Locate the cell with the specified text and output its (X, Y) center coordinate. 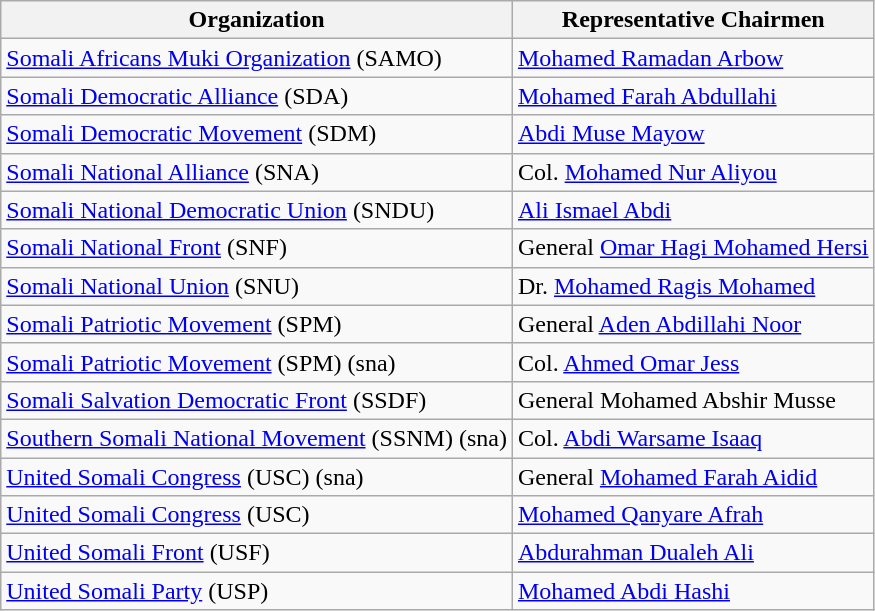
Somali National Democratic Union (SNDU) (257, 210)
Organization (257, 20)
Representative Chairmen (693, 20)
Somali Democratic Alliance (SDA) (257, 96)
Abdi Muse Mayow (693, 134)
Somali Africans Muki Organization (SAMO) (257, 58)
Dr. Mohamed Ragis Mohamed (693, 286)
United Somali Congress (USC) (257, 515)
Somali National Front (SNF) (257, 248)
General Omar Hagi Mohamed Hersi (693, 248)
Somali National Alliance (SNA) (257, 172)
General Mohamed Abshir Musse (693, 400)
United Somali Congress (USC) (sna) (257, 477)
Southern Somali National Movement (SSNM) (sna) (257, 438)
Mohamed Abdi Hashi (693, 591)
Col. Abdi Warsame Isaaq (693, 438)
General Mohamed Farah Aidid (693, 477)
Somali National Union (SNU) (257, 286)
Somali Patriotic Movement (SPM) (257, 324)
Somali Democratic Movement (SDM) (257, 134)
Abdurahman Dualeh Ali (693, 553)
Mohamed Ramadan Arbow (693, 58)
Mohamed Qanyare Afrah (693, 515)
Col. Ahmed Omar Jess (693, 362)
Somali Salvation Democratic Front (SSDF) (257, 400)
United Somali Front (USF) (257, 553)
Somali Patriotic Movement (SPM) (sna) (257, 362)
Col. Mohamed Nur Aliyou (693, 172)
Ali Ismael Abdi (693, 210)
United Somali Party (USP) (257, 591)
General Aden Abdillahi Noor (693, 324)
Mohamed Farah Abdullahi (693, 96)
